Search for the cell housing the specified text and yield its (x, y) center coordinate. 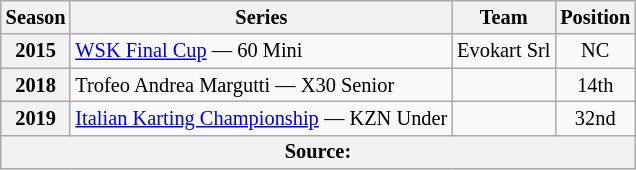
2019 (36, 118)
2018 (36, 85)
14th (595, 85)
Source: (318, 152)
32nd (595, 118)
NC (595, 51)
Season (36, 17)
Team (504, 17)
WSK Final Cup — 60 Mini (261, 51)
Series (261, 17)
Position (595, 17)
Trofeo Andrea Margutti — X30 Senior (261, 85)
Italian Karting Championship — KZN Under (261, 118)
2015 (36, 51)
Evokart Srl (504, 51)
